Identify which cell holds the provided text, then report its [X, Y] central coordinate. 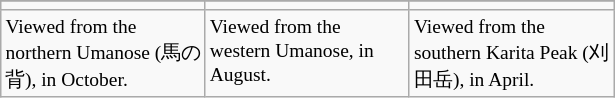
Viewed from the northern Umanose (馬の背), in October. [103, 54]
Viewed from the southern Karita Peak (刈田岳), in April. [511, 54]
Viewed from the western Umanose, in August. [307, 54]
